Pinpoint the cell where the given text exists, returning its [x, y] midpoint coordinate. 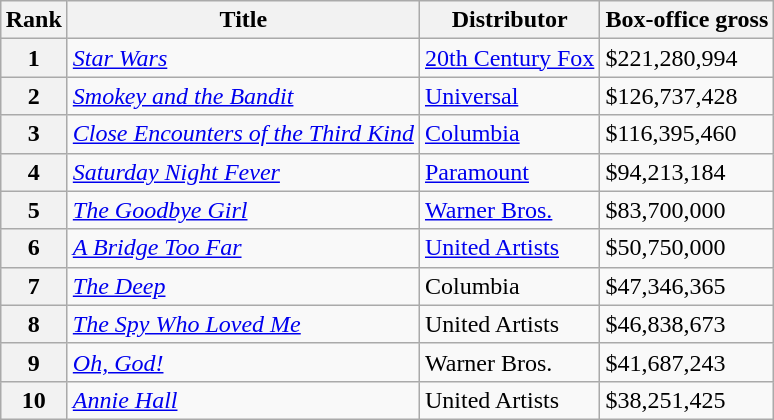
$83,700,000 [687, 210]
$46,838,673 [687, 324]
3 [34, 134]
Title [243, 20]
$47,346,365 [687, 286]
7 [34, 286]
9 [34, 362]
The Spy Who Loved Me [243, 324]
Box-office gross [687, 20]
A Bridge Too Far [243, 248]
$221,280,994 [687, 58]
$38,251,425 [687, 400]
$50,750,000 [687, 248]
$41,687,243 [687, 362]
$126,737,428 [687, 96]
10 [34, 400]
5 [34, 210]
4 [34, 172]
1 [34, 58]
20th Century Fox [509, 58]
2 [34, 96]
Close Encounters of the Third Kind [243, 134]
Rank [34, 20]
$116,395,460 [687, 134]
Saturday Night Fever [243, 172]
Oh, God! [243, 362]
Smokey and the Bandit [243, 96]
$94,213,184 [687, 172]
Distributor [509, 20]
Universal [509, 96]
The Deep [243, 286]
Star Wars [243, 58]
8 [34, 324]
The Goodbye Girl [243, 210]
Annie Hall [243, 400]
6 [34, 248]
Paramount [509, 172]
